Detect which cell encompasses the target text, then output its [X, Y] center coordinate. 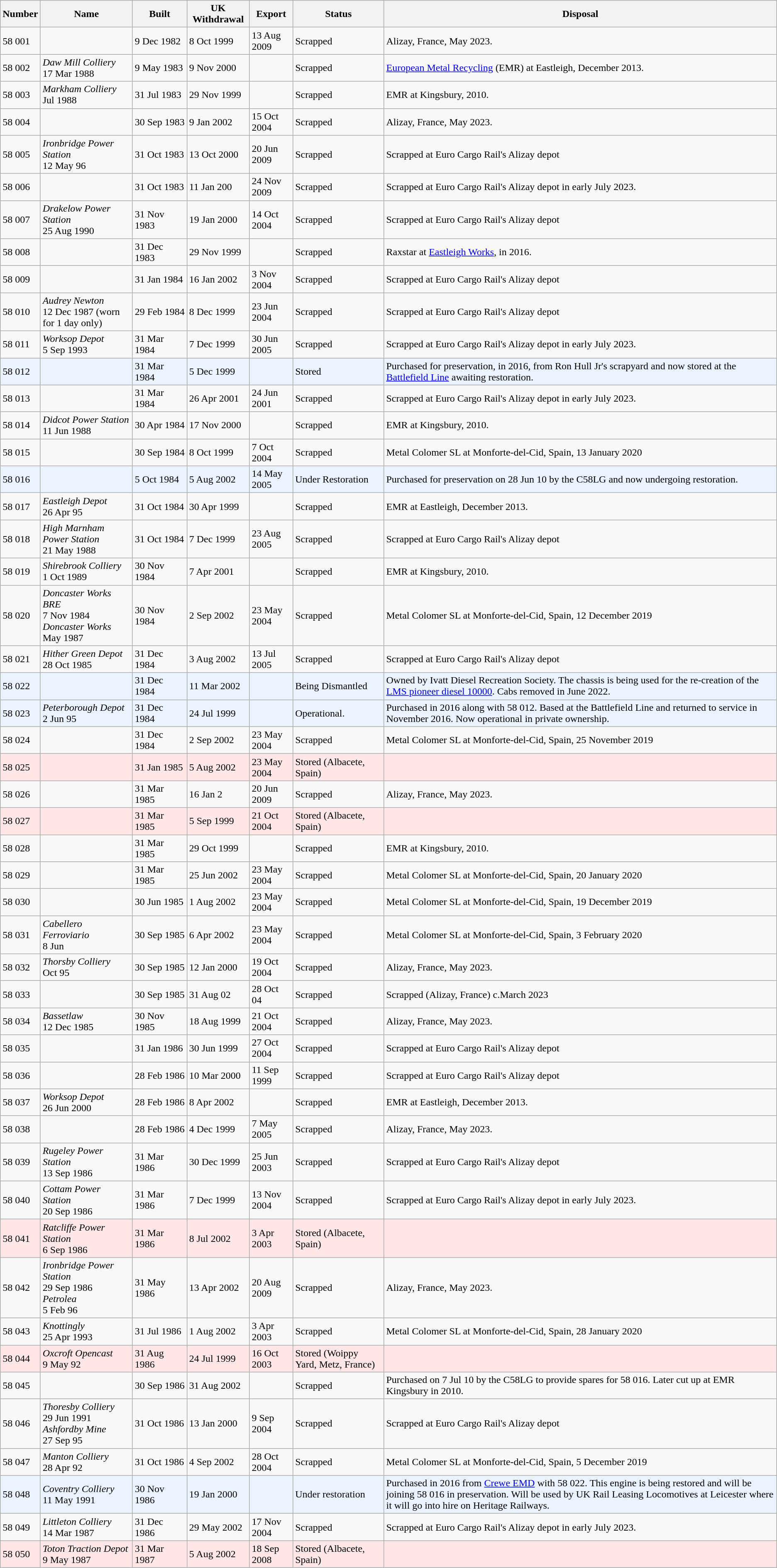
58 009 [20, 279]
58 019 [20, 572]
58 039 [20, 1162]
58 033 [20, 994]
58 034 [20, 1022]
58 047 [20, 1462]
58 050 [20, 1554]
58 008 [20, 252]
58 018 [20, 539]
24 Nov 2009 [271, 187]
58 002 [20, 68]
30 Apr 1999 [218, 506]
Peterborough Depot2 Jun 95 [86, 713]
Drakelow Power Station25 Aug 1990 [86, 219]
31 Jul 1986 [159, 1331]
Metal Colomer SL at Monforte-del-Cid, Spain, 20 January 2020 [580, 875]
29 Oct 1999 [218, 848]
Metal Colomer SL at Monforte-del-Cid, Spain, 12 December 2019 [580, 615]
18 Sep 2008 [271, 1554]
29 May 2002 [218, 1527]
25 Jun 2002 [218, 875]
58 021 [20, 659]
13 Oct 2000 [218, 154]
Owned by Ivatt Diesel Recreation Society. The chassis is being used for the re-creation of the LMS pioneer diesel 10000. Cabs removed in June 2022. [580, 686]
30 Apr 1984 [159, 426]
Metal Colomer SL at Monforte-del-Cid, Spain, 13 January 2020 [580, 452]
58 005 [20, 154]
Shirebrook Colliery1 Oct 1989 [86, 572]
58 014 [20, 426]
Operational. [339, 713]
58 026 [20, 794]
58 029 [20, 875]
Metal Colomer SL at Monforte-del-Cid, Spain, 25 November 2019 [580, 740]
28 Oct 2004 [271, 1462]
5 Oct 1984 [159, 480]
Rugeley Power Station13 Sep 1986 [86, 1162]
58 004 [20, 122]
13 Nov 2004 [271, 1200]
58 012 [20, 371]
Eastleigh Depot26 Apr 95 [86, 506]
Worksop Depot5 Sep 1993 [86, 344]
10 Mar 2000 [218, 1075]
Metal Colomer SL at Monforte-del-Cid, Spain, 3 February 2020 [580, 935]
3 Nov 2004 [271, 279]
9 Dec 1982 [159, 41]
Didcot Power Station11 Jun 1988 [86, 426]
Being Dismantled [339, 686]
28 Oct 04 [271, 994]
58 015 [20, 452]
30 Dec 1999 [218, 1162]
31 Jan 1986 [159, 1048]
Oxcroft Opencast9 May 92 [86, 1358]
Stored [339, 371]
13 Jul 2005 [271, 659]
31 Aug 02 [218, 994]
58 045 [20, 1386]
58 041 [20, 1238]
Purchased in 2016 along with 58 012. Based at the Battlefield Line and returned to service in November 2016. Now operational in private ownership. [580, 713]
Daw Mill Colliery17 Mar 1988 [86, 68]
31 Nov 1983 [159, 219]
Purchased for preservation on 28 Jun 10 by the C58LG and now undergoing restoration. [580, 480]
8 Apr 2002 [218, 1102]
58 031 [20, 935]
7 Oct 2004 [271, 452]
Audrey Newton12 Dec 1987 (worn for 1 day only) [86, 312]
Ratcliffe Power Station6 Sep 1986 [86, 1238]
58 010 [20, 312]
30 Sep 1984 [159, 452]
58 013 [20, 398]
58 020 [20, 615]
Built [159, 14]
31 Dec 1983 [159, 252]
Manton Colliery28 Apr 92 [86, 1462]
8 Dec 1999 [218, 312]
Worksop Depot26 Jun 2000 [86, 1102]
58 030 [20, 902]
Metal Colomer SL at Monforte-del-Cid, Spain, 5 December 2019 [580, 1462]
9 Jan 2002 [218, 122]
58 011 [20, 344]
27 Oct 2004 [271, 1048]
Metal Colomer SL at Monforte-del-Cid, Spain, 19 December 2019 [580, 902]
23 Jun 2004 [271, 312]
Under Restoration [339, 480]
30 Sep 1986 [159, 1386]
58 003 [20, 95]
4 Dec 1999 [218, 1129]
17 Nov 2004 [271, 1527]
58 049 [20, 1527]
58 025 [20, 767]
Thoresby Colliery29 Jun 1991 Ashfordby Mine27 Sep 95 [86, 1424]
16 Oct 2003 [271, 1358]
Scrapped (Alizay, France) c.March 2023 [580, 994]
30 Jun 2005 [271, 344]
31 Aug 2002 [218, 1386]
58 007 [20, 219]
31 Aug 1986 [159, 1358]
UK Withdrawal [218, 14]
Ironbridge Power Station12 May 96 [86, 154]
58 023 [20, 713]
58 035 [20, 1048]
Cottam Power Station20 Sep 1986 [86, 1200]
Ironbridge Power Station29 Sep 1986Petrolea5 Feb 96 [86, 1288]
18 Aug 1999 [218, 1022]
58 017 [20, 506]
Littleton Colliery14 Mar 1987 [86, 1527]
8 Jul 2002 [218, 1238]
30 Jun 1985 [159, 902]
Coventry Colliery11 May 1991 [86, 1495]
5 Dec 1999 [218, 371]
9 Sep 2004 [271, 1424]
Knottingly25 Apr 1993 [86, 1331]
31 Jul 1983 [159, 95]
29 Feb 1984 [159, 312]
11 Sep 1999 [271, 1075]
9 Nov 2000 [218, 68]
58 016 [20, 480]
58 028 [20, 848]
6 Apr 2002 [218, 935]
58 044 [20, 1358]
31 Mar 1987 [159, 1554]
25 Jun 2003 [271, 1162]
58 032 [20, 968]
Number [20, 14]
31 May 1986 [159, 1288]
European Metal Recycling (EMR) at Eastleigh, December 2013. [580, 68]
5 Sep 1999 [218, 821]
30 Nov 1985 [159, 1022]
19 Oct 2004 [271, 968]
3 Aug 2002 [218, 659]
13 Aug 2009 [271, 41]
16 Jan 2 [218, 794]
Under restoration [339, 1495]
High Marnham Power Station21 May 1988 [86, 539]
58 043 [20, 1331]
Hither Green Depot28 Oct 1985 [86, 659]
11 Mar 2002 [218, 686]
Export [271, 14]
7 Apr 2001 [218, 572]
58 001 [20, 41]
Purchased on 7 Jul 10 by the C58LG to provide spares for 58 016. Later cut up at EMR Kingsbury in 2010. [580, 1386]
31 Jan 1985 [159, 767]
4 Sep 2002 [218, 1462]
58 038 [20, 1129]
Stored (Woippy Yard, Metz, France) [339, 1358]
Name [86, 14]
24 Jun 2001 [271, 398]
31 Dec 1986 [159, 1527]
30 Jun 1999 [218, 1048]
Status [339, 14]
Doncaster Works BRE7 Nov 1984Doncaster WorksMay 1987 [86, 615]
31 Jan 1984 [159, 279]
9 May 1983 [159, 68]
58 024 [20, 740]
30 Nov 1986 [159, 1495]
58 022 [20, 686]
12 Jan 2000 [218, 968]
13 Apr 2002 [218, 1288]
13 Jan 2000 [218, 1424]
58 048 [20, 1495]
11 Jan 200 [218, 187]
58 037 [20, 1102]
58 042 [20, 1288]
58 027 [20, 821]
Metal Colomer SL at Monforte-del-Cid, Spain, 28 January 2020 [580, 1331]
7 May 2005 [271, 1129]
Bassetlaw12 Dec 1985 [86, 1022]
58 040 [20, 1200]
Purchased for preservation, in 2016, from Ron Hull Jr's scrapyard and now stored at the Battlefield Line awaiting restoration. [580, 371]
58 046 [20, 1424]
Markham CollieryJul 1988 [86, 95]
14 Oct 2004 [271, 219]
26 Apr 2001 [218, 398]
23 Aug 2005 [271, 539]
Toton Traction Depot9 May 1987 [86, 1554]
16 Jan 2002 [218, 279]
58 006 [20, 187]
17 Nov 2000 [218, 426]
58 036 [20, 1075]
20 Aug 2009 [271, 1288]
15 Oct 2004 [271, 122]
30 Sep 1983 [159, 122]
Raxstar at Eastleigh Works, in 2016. [580, 252]
14 May 2005 [271, 480]
Cabellero Ferroviario8 Jun [86, 935]
Disposal [580, 14]
Thorsby CollieryOct 95 [86, 968]
